Pinpoint the cell where the given text exists, returning its [X, Y] midpoint coordinate. 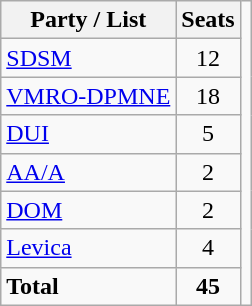
5 [208, 134]
DOM [88, 210]
VMRO-DPMNE [88, 96]
DUI [88, 134]
SDSM [88, 58]
Seats [208, 20]
4 [208, 248]
18 [208, 96]
Total [88, 286]
12 [208, 58]
Party / List [88, 20]
45 [208, 286]
Levica [88, 248]
AA/A [88, 172]
